Scan for the cell matching the given text and deliver its [x, y] coordinate at center. 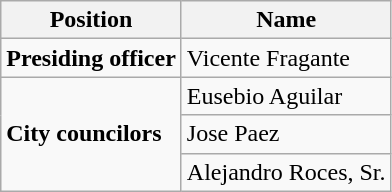
Vicente Fragante [286, 58]
Presiding officer [92, 58]
Name [286, 20]
Jose Paez [286, 134]
Eusebio Aguilar [286, 96]
City councilors [92, 134]
Alejandro Roces, Sr. [286, 172]
Position [92, 20]
